Return (X, Y) of the center of cell containing provided text 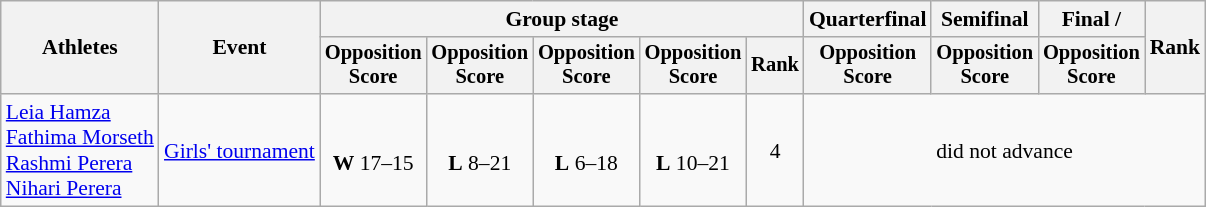
Final / (1092, 19)
did not advance (1004, 150)
Athletes (80, 48)
W 17–15 (374, 150)
L 6–18 (586, 150)
Girls' tournament (240, 150)
Leia HamzaFathima MorsethRashmi PereraNihari Perera (80, 150)
L 10–21 (694, 150)
Event (240, 48)
L 8–21 (480, 150)
Group stage (562, 19)
Semifinal (984, 19)
Quarterfinal (868, 19)
4 (775, 150)
